Capture the cell that displays the provided text and extract its (x, y) central coordinate. 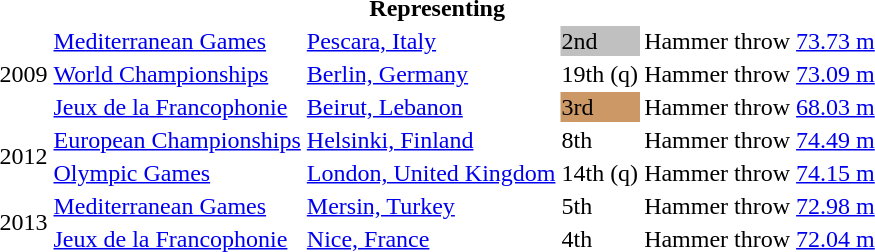
Jeux de la Francophonie (177, 107)
2nd (600, 41)
Pescara, Italy (431, 41)
5th (600, 206)
European Championships (177, 140)
8th (600, 140)
World Championships (177, 74)
London, United Kingdom (431, 173)
19th (q) (600, 74)
Olympic Games (177, 173)
14th (q) (600, 173)
3rd (600, 107)
Berlin, Germany (431, 74)
Beirut, Lebanon (431, 107)
Mersin, Turkey (431, 206)
Helsinki, Finland (431, 140)
